Pinpoint the cell where the given text exists, returning its [X, Y] midpoint coordinate. 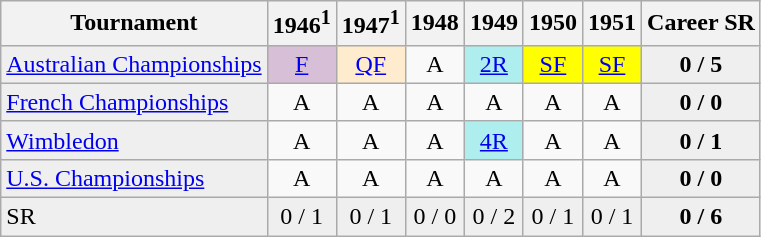
2R [494, 64]
0 / 5 [702, 64]
19471 [370, 24]
QF [370, 64]
19461 [302, 24]
U.S. Championships [134, 178]
0 / 6 [702, 217]
French Championships [134, 102]
1951 [612, 24]
Tournament [134, 24]
Wimbledon [134, 140]
1949 [494, 24]
Career SR [702, 24]
1948 [434, 24]
0 / 2 [494, 217]
1950 [552, 24]
4R [494, 140]
Australian Championships [134, 64]
F [302, 64]
SR [134, 217]
